Detect which cell encompasses the target text, then output its [X, Y] center coordinate. 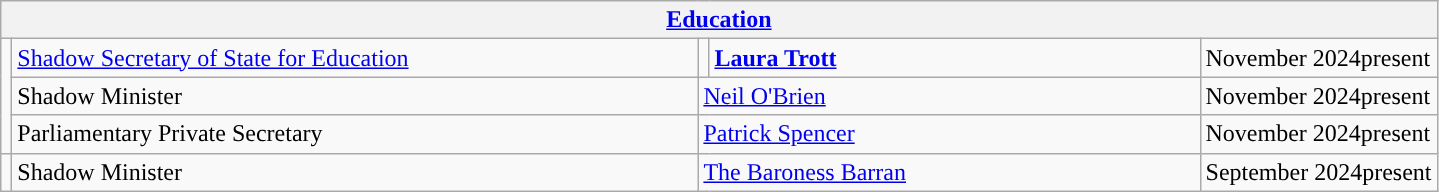
Education [719, 20]
Shadow Secretary of State for Education [355, 58]
Laura Trott [954, 58]
Parliamentary Private Secretary [355, 134]
Neil O'Brien [949, 96]
September 2024present [1318, 172]
Patrick Spencer [949, 134]
The Baroness Barran [949, 172]
